Provide the (X, Y) coordinate of the cell's center where the given text is located.  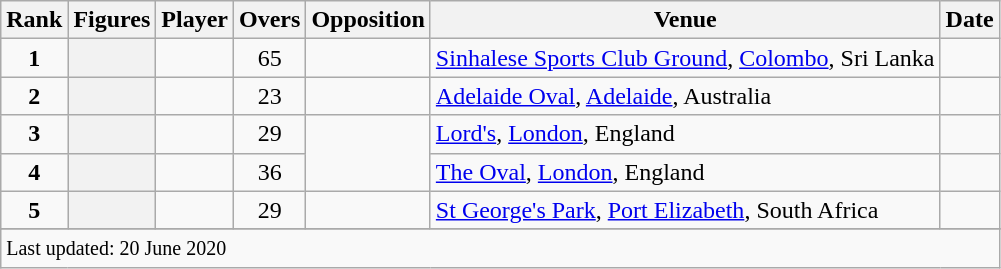
23 (270, 96)
The Oval, London, England (685, 172)
Player (195, 20)
1 (34, 58)
Adelaide Oval, Adelaide, Australia (685, 96)
Rank (34, 20)
Last updated: 20 June 2020 (500, 248)
65 (270, 58)
Lord's, London, England (685, 134)
Date (970, 20)
Overs (270, 20)
St George's Park, Port Elizabeth, South Africa (685, 210)
2 (34, 96)
5 (34, 210)
36 (270, 172)
Opposition (368, 20)
Venue (685, 20)
Sinhalese Sports Club Ground, Colombo, Sri Lanka (685, 58)
Figures (112, 20)
4 (34, 172)
3 (34, 134)
